Return the [X, Y] coordinate for the center point of the cell that contains the specified text.  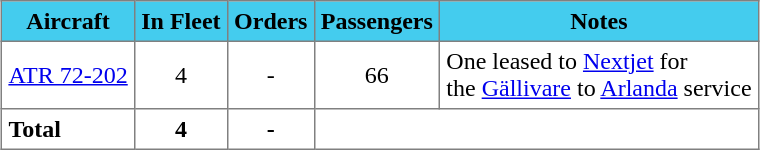
In Fleet [180, 21]
One leased to Nextjet forthe Gällivare to Arlanda service [600, 75]
Passengers [376, 21]
Orders [270, 21]
Aircraft [68, 21]
Total [68, 129]
ATR 72-202 [68, 75]
66 [376, 75]
Notes [600, 21]
